Return [X, Y] of the center of cell containing provided text 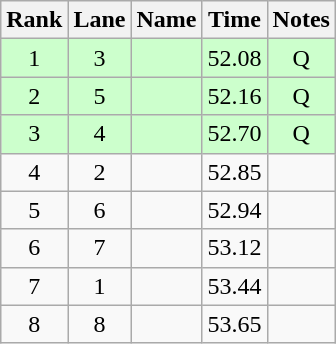
52.70 [234, 134]
Time [234, 20]
53.44 [234, 286]
Rank [34, 20]
53.65 [234, 324]
Notes [301, 20]
Lane [100, 20]
52.85 [234, 172]
53.12 [234, 248]
52.08 [234, 58]
52.94 [234, 210]
Name [166, 20]
52.16 [234, 96]
